Search for the cell housing the specified text and yield its [x, y] center coordinate. 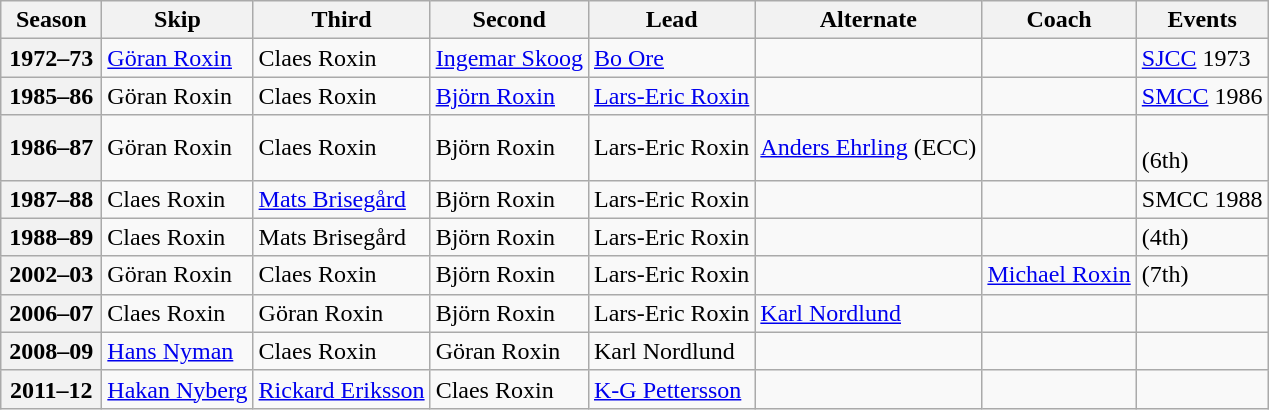
Alternate [868, 20]
2008–09 [52, 351]
1986–87 [52, 148]
Hakan Nyberg [178, 389]
1985–86 [52, 96]
SMCC 1986 [1202, 96]
Third [342, 20]
Ingemar Skoog [509, 58]
Hans Nyman [178, 351]
(6th) [1202, 148]
1987–88 [52, 199]
SJCC 1973 [1202, 58]
K-G Pettersson [671, 389]
SMCC 1988 [1202, 199]
1988–89 [52, 237]
Season [52, 20]
Bo Ore [671, 58]
Second [509, 20]
1972–73 [52, 58]
Anders Ehrling (ECC) [868, 148]
Michael Roxin [1059, 275]
Rickard Eriksson [342, 389]
(7th) [1202, 275]
Coach [1059, 20]
(4th) [1202, 237]
2006–07 [52, 313]
2002–03 [52, 275]
2011–12 [52, 389]
Events [1202, 20]
Skip [178, 20]
Lead [671, 20]
